Return (X, Y) of the center of cell containing provided text 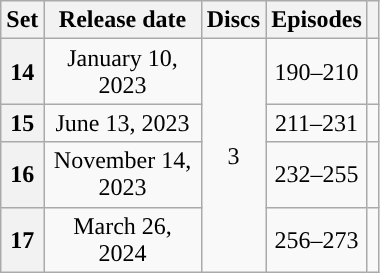
256–273 (317, 240)
3 (233, 156)
Episodes (317, 20)
232–255 (317, 174)
14 (22, 72)
March 26, 2024 (122, 240)
15 (22, 123)
17 (22, 240)
211–231 (317, 123)
Set (22, 20)
November 14, 2023 (122, 174)
16 (22, 174)
Discs (233, 20)
January 10, 2023 (122, 72)
June 13, 2023 (122, 123)
Release date (122, 20)
190–210 (317, 72)
